Capture the cell that displays the provided text and extract its [X, Y] central coordinate. 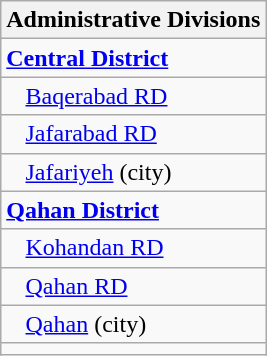
Kohandan RD [134, 248]
Qahan (city) [134, 324]
Qahan District [134, 210]
Jafariyeh (city) [134, 172]
Jafarabad RD [134, 134]
Qahan RD [134, 286]
Central District [134, 58]
Baqerabad RD [134, 96]
Administrative Divisions [134, 20]
